Locate the cell with the specified text and output its [x, y] center coordinate. 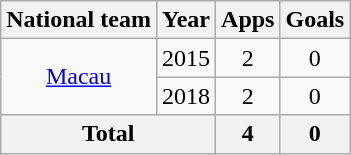
Goals [315, 20]
Total [108, 134]
Year [186, 20]
4 [248, 134]
2018 [186, 96]
Apps [248, 20]
2015 [186, 58]
Macau [79, 77]
National team [79, 20]
